Find where the given text appears and provide that cell's center as (x, y) coordinate. 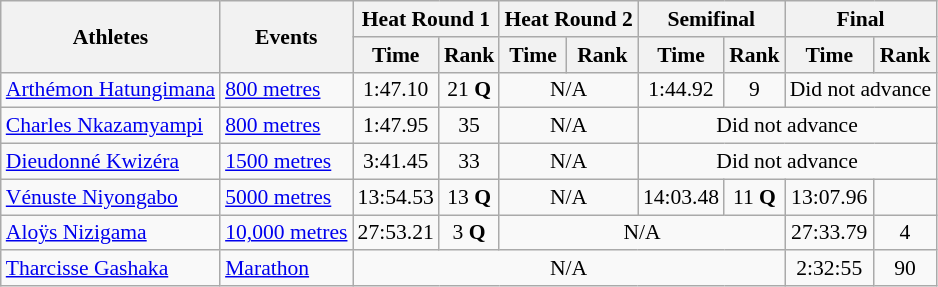
33 (470, 162)
27:53.21 (396, 233)
Events (286, 36)
Athletes (110, 36)
1500 metres (286, 162)
27:33.79 (830, 233)
Aloÿs Nizigama (110, 233)
13:07.96 (830, 197)
5000 metres (286, 197)
Semifinal (712, 19)
1:47.10 (396, 90)
2:32:55 (830, 269)
Heat Round 1 (426, 19)
1:44.92 (681, 90)
90 (906, 269)
Final (861, 19)
21 Q (470, 90)
Tharcisse Gashaka (110, 269)
Charles Nkazamyampi (110, 126)
Heat Round 2 (568, 19)
4 (906, 233)
Arthémon Hatungimana (110, 90)
14:03.48 (681, 197)
13:54.53 (396, 197)
35 (470, 126)
10,000 metres (286, 233)
Marathon (286, 269)
Vénuste Niyongabo (110, 197)
11 Q (754, 197)
1:47.95 (396, 126)
9 (754, 90)
3:41.45 (396, 162)
3 Q (470, 233)
Dieudonné Kwizéra (110, 162)
13 Q (470, 197)
